Extract the (X, Y) coordinate from the center of the cell holding the provided text.  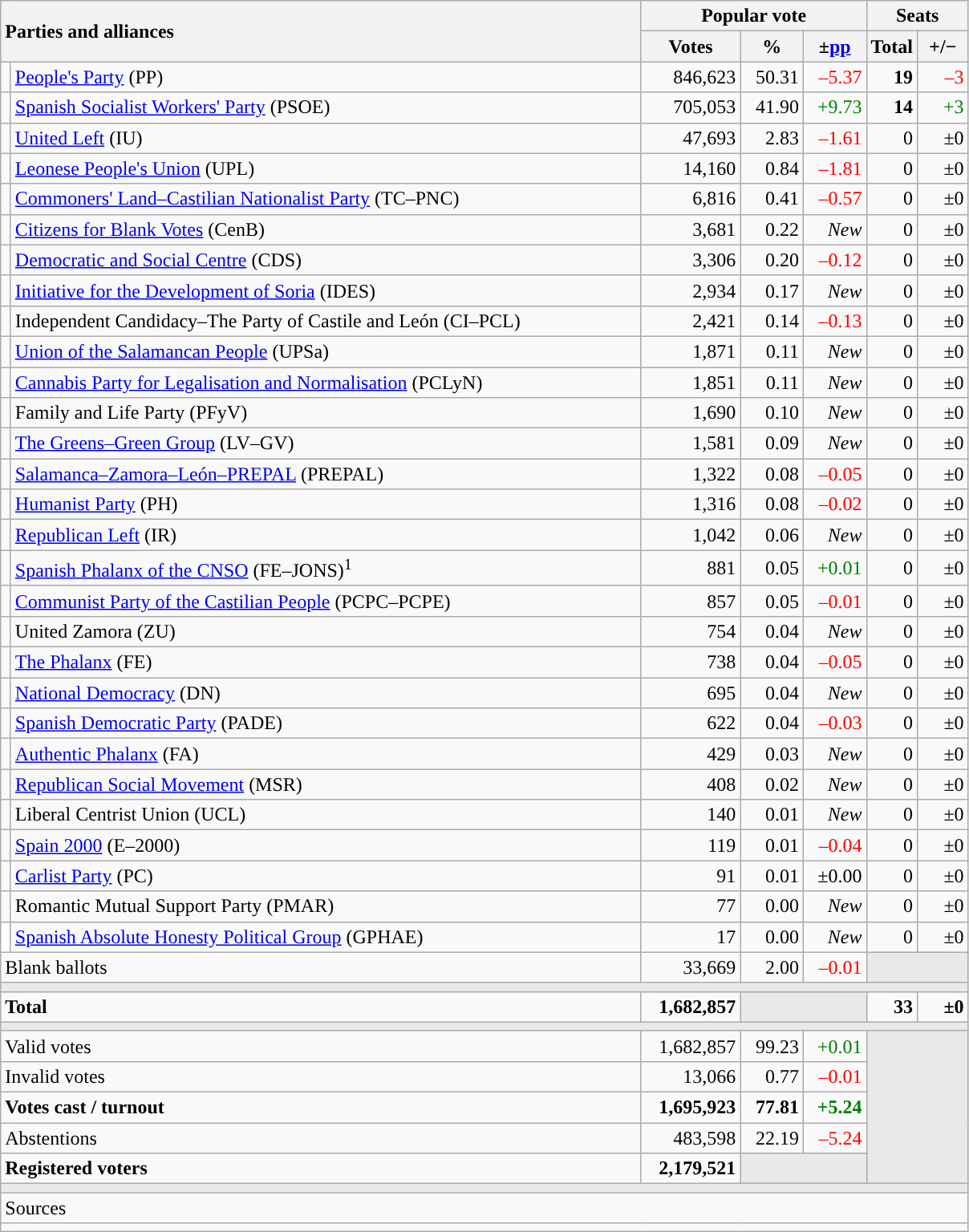
0.10 (772, 413)
Leonese People's Union (UPL) (326, 168)
–0.12 (834, 260)
Votes (691, 47)
Initiative for the Development of Soria (IDES) (326, 290)
Registered voters (321, 1169)
483,598 (691, 1138)
13,066 (691, 1076)
–1.81 (834, 168)
0.02 (772, 784)
Carlist Party (PC) (326, 876)
14,160 (691, 168)
±pp (834, 47)
0.14 (772, 321)
–0.04 (834, 845)
Union of the Salamancan People (UPSa) (326, 351)
Votes cast / turnout (321, 1108)
0.77 (772, 1076)
Valid votes (321, 1046)
881 (691, 568)
705,053 (691, 107)
2.00 (772, 967)
–0.03 (834, 723)
14 (892, 107)
Spanish Absolute Honesty Political Group (GPHAE) (326, 937)
1,871 (691, 351)
+5.24 (834, 1108)
% (772, 47)
Popular vote (754, 16)
+9.73 (834, 107)
United Zamora (ZU) (326, 631)
–0.13 (834, 321)
622 (691, 723)
Authentic Phalanx (FA) (326, 754)
Republican Social Movement (MSR) (326, 784)
±0.00 (834, 876)
Invalid votes (321, 1076)
33,669 (691, 967)
0.06 (772, 535)
3,681 (691, 229)
–0.57 (834, 199)
Communist Party of the Castilian People (PCPC–PCPE) (326, 601)
Republican Left (IR) (326, 535)
Democratic and Social Centre (CDS) (326, 260)
Commoners' Land–Castilian Nationalist Party (TC–PNC) (326, 199)
119 (691, 845)
Salamanca–Zamora–León–PREPAL (PREPAL) (326, 474)
3,306 (691, 260)
1,581 (691, 444)
2.83 (772, 138)
Cannabis Party for Legalisation and Normalisation (PCLyN) (326, 383)
738 (691, 663)
Family and Life Party (PFyV) (326, 413)
17 (691, 937)
754 (691, 631)
The Phalanx (FE) (326, 663)
United Left (IU) (326, 138)
0.84 (772, 168)
Humanist Party (PH) (326, 505)
2,934 (691, 290)
Abstentions (321, 1138)
People's Party (PP) (326, 77)
Blank ballots (321, 967)
The Greens–Green Group (LV–GV) (326, 444)
Parties and alliances (321, 31)
6,816 (691, 199)
Liberal Centrist Union (UCL) (326, 815)
–5.37 (834, 77)
Sources (484, 1208)
1,851 (691, 383)
Seats (918, 16)
50.31 (772, 77)
–1.61 (834, 138)
140 (691, 815)
Citizens for Blank Votes (CenB) (326, 229)
429 (691, 754)
857 (691, 601)
33 (892, 1007)
Spanish Socialist Workers' Party (PSOE) (326, 107)
91 (691, 876)
846,623 (691, 77)
+3 (943, 107)
695 (691, 693)
47,693 (691, 138)
–5.24 (834, 1138)
1,322 (691, 474)
1,690 (691, 413)
0.09 (772, 444)
Romantic Mutual Support Party (PMAR) (326, 906)
77.81 (772, 1108)
1,042 (691, 535)
Spanish Democratic Party (PADE) (326, 723)
–0.02 (834, 505)
1,695,923 (691, 1108)
77 (691, 906)
0.22 (772, 229)
National Democracy (DN) (326, 693)
408 (691, 784)
2,421 (691, 321)
0.20 (772, 260)
2,179,521 (691, 1169)
0.41 (772, 199)
Independent Candidacy–The Party of Castile and León (CI–PCL) (326, 321)
41.90 (772, 107)
22.19 (772, 1138)
0.03 (772, 754)
–3 (943, 77)
1,316 (691, 505)
99.23 (772, 1046)
Spanish Phalanx of the CNSO (FE–JONS)1 (326, 568)
19 (892, 77)
0.17 (772, 290)
+/− (943, 47)
Spain 2000 (E–2000) (326, 845)
